Pinpoint the cell where the given text exists, returning its (X, Y) midpoint coordinate. 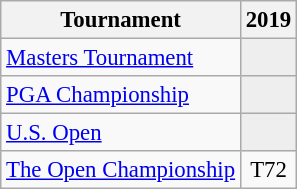
PGA Championship (121, 95)
T72 (268, 170)
Tournament (121, 20)
2019 (268, 20)
Masters Tournament (121, 58)
The Open Championship (121, 170)
U.S. Open (121, 133)
